Extract the [X, Y] coordinate from the center of the cell holding the provided text.  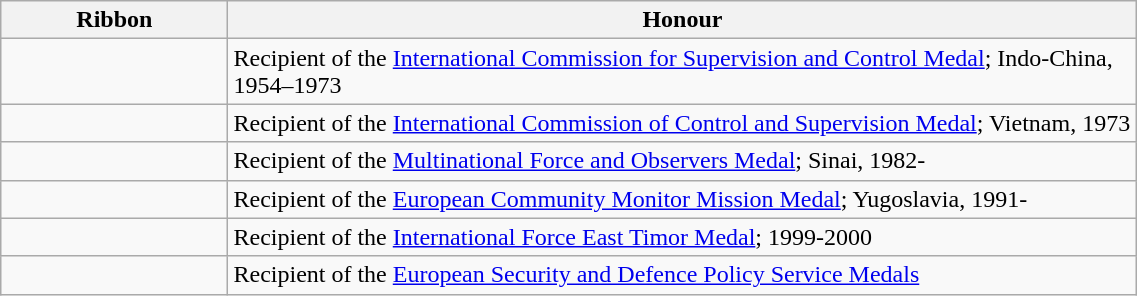
Recipient of the European Community Monitor Mission Medal; Yugoslavia, 1991- [682, 199]
Recipient of the International Force East Timor Medal; 1999-2000 [682, 237]
Recipient of the Multinational Force and Observers Medal; Sinai, 1982- [682, 161]
Recipient of the International Commission for Supervision and Control Medal; Indo-China, 1954–1973 [682, 72]
Recipient of the International Commission of Control and Supervision Medal; Vietnam, 1973 [682, 123]
Ribbon [114, 20]
Recipient of the European Security and Defence Policy Service Medals [682, 275]
Honour [682, 20]
